Capture the cell that displays the provided text and extract its (x, y) central coordinate. 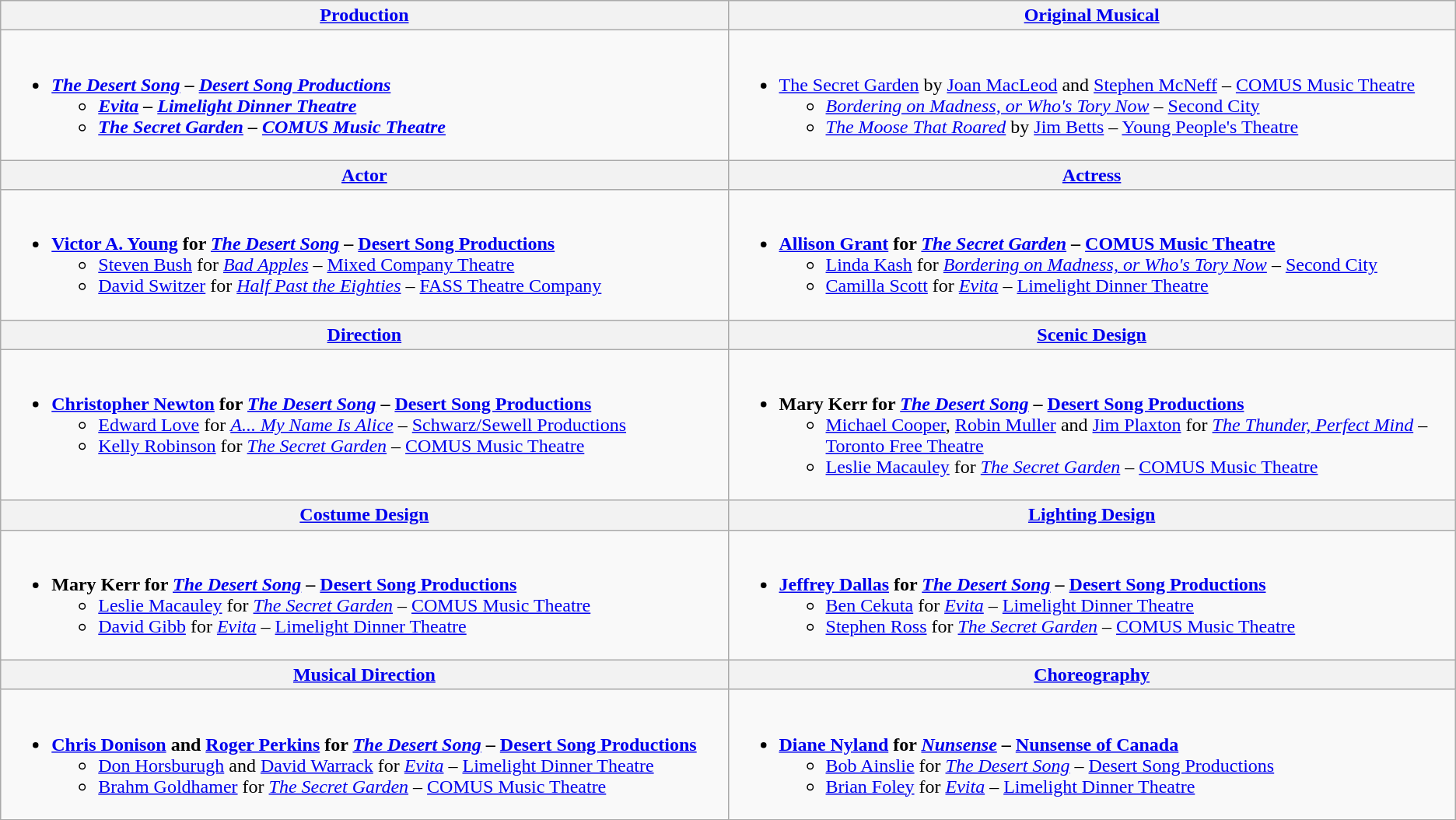
Actor (364, 175)
Scenic Design (1092, 335)
Production (364, 16)
Lighting Design (1092, 515)
Costume Design (364, 515)
Original Musical (1092, 16)
Choreography (1092, 675)
Direction (364, 335)
Actress (1092, 175)
The Desert Song – Desert Song ProductionsEvita – Limelight Dinner TheatreThe Secret Garden – COMUS Music Theatre (364, 95)
Musical Direction (364, 675)
